Determine the (X, Y) coordinate at the center of the cell enclosing the given text.  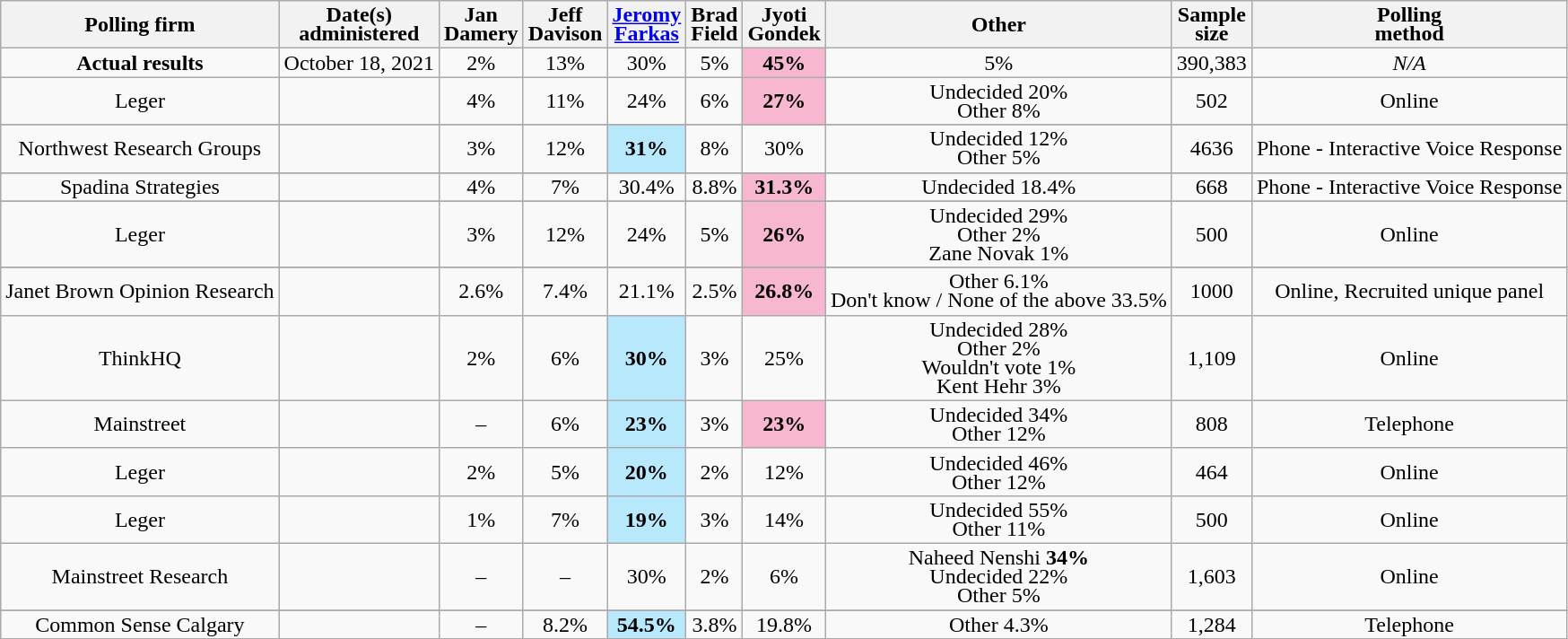
Undecided 29%Other 2%Zane Novak 1% (998, 234)
8% (714, 149)
Spadina Strategies (140, 187)
26.8% (784, 291)
Northwest Research Groups (140, 149)
Undecided 12% Other 5% (998, 149)
390,383 (1211, 63)
8.2% (565, 625)
October 18, 2021 (359, 63)
1,603 (1211, 576)
25% (784, 357)
13% (565, 63)
808 (1211, 424)
Pollingmethod (1408, 25)
7.4% (565, 291)
2.6% (481, 291)
Janet Brown Opinion Research (140, 291)
8.8% (714, 187)
Naheed Nenshi 34% Undecided 22% Other 5% (998, 576)
20% (647, 472)
464 (1211, 472)
1% (481, 519)
31.3% (784, 187)
BradField (714, 25)
Undecided 28%Other 2%Wouldn't vote 1% Kent Hehr 3% (998, 357)
1,284 (1211, 625)
45% (784, 63)
Mainstreet Research (140, 576)
Online, Recruited unique panel (1408, 291)
668 (1211, 187)
N/A (1408, 63)
ThinkHQ (140, 357)
Mainstreet (140, 424)
502 (1211, 101)
Common Sense Calgary (140, 625)
Other 6.1% Don't know / None of the above 33.5% (998, 291)
1000 (1211, 291)
2.5% (714, 291)
JanDamery (481, 25)
JyotiGondek (784, 25)
Undecided 34%Other 12% (998, 424)
Undecided 18.4% (998, 187)
JeffDavison (565, 25)
31% (647, 149)
4636 (1211, 149)
14% (784, 519)
11% (565, 101)
Other 4.3% (998, 625)
27% (784, 101)
54.5% (647, 625)
19.8% (784, 625)
Samplesize (1211, 25)
Polling firm (140, 25)
3.8% (714, 625)
21.1% (647, 291)
Date(s)administered (359, 25)
Undecided 46%Other 12% (998, 472)
JeromyFarkas (647, 25)
Undecided 20% Other 8% (998, 101)
26% (784, 234)
Other (998, 25)
19% (647, 519)
30.4% (647, 187)
1,109 (1211, 357)
Undecided 55%Other 11% (998, 519)
Actual results (140, 63)
